Determine the (X, Y) coordinate at the center of the cell enclosing the given text.  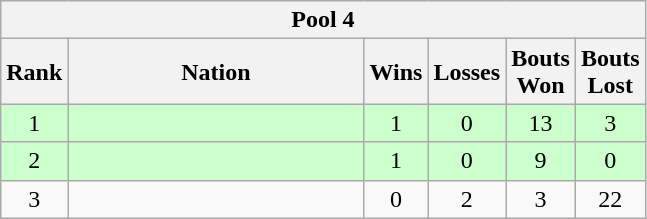
22 (610, 199)
Nation (216, 72)
Wins (396, 72)
Losses (467, 72)
9 (541, 161)
13 (541, 123)
Pool 4 (323, 20)
Rank (34, 72)
Bouts Lost (610, 72)
Bouts Won (541, 72)
